From the cell containing the given text, extract its center point as (X, Y) coordinate. 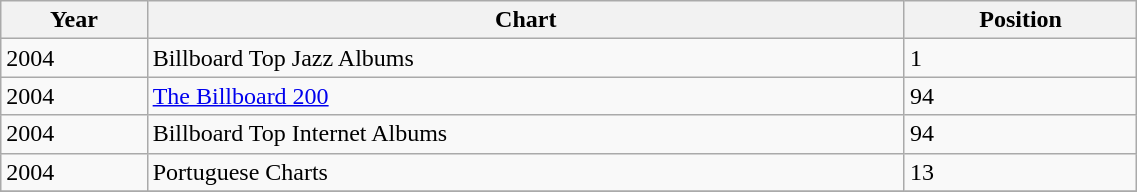
Position (1020, 20)
1 (1020, 58)
Chart (526, 20)
13 (1020, 172)
Billboard Top Jazz Albums (526, 58)
Portuguese Charts (526, 172)
Year (74, 20)
Billboard Top Internet Albums (526, 134)
The Billboard 200 (526, 96)
